Detect which cell encompasses the target text, then output its [X, Y] center coordinate. 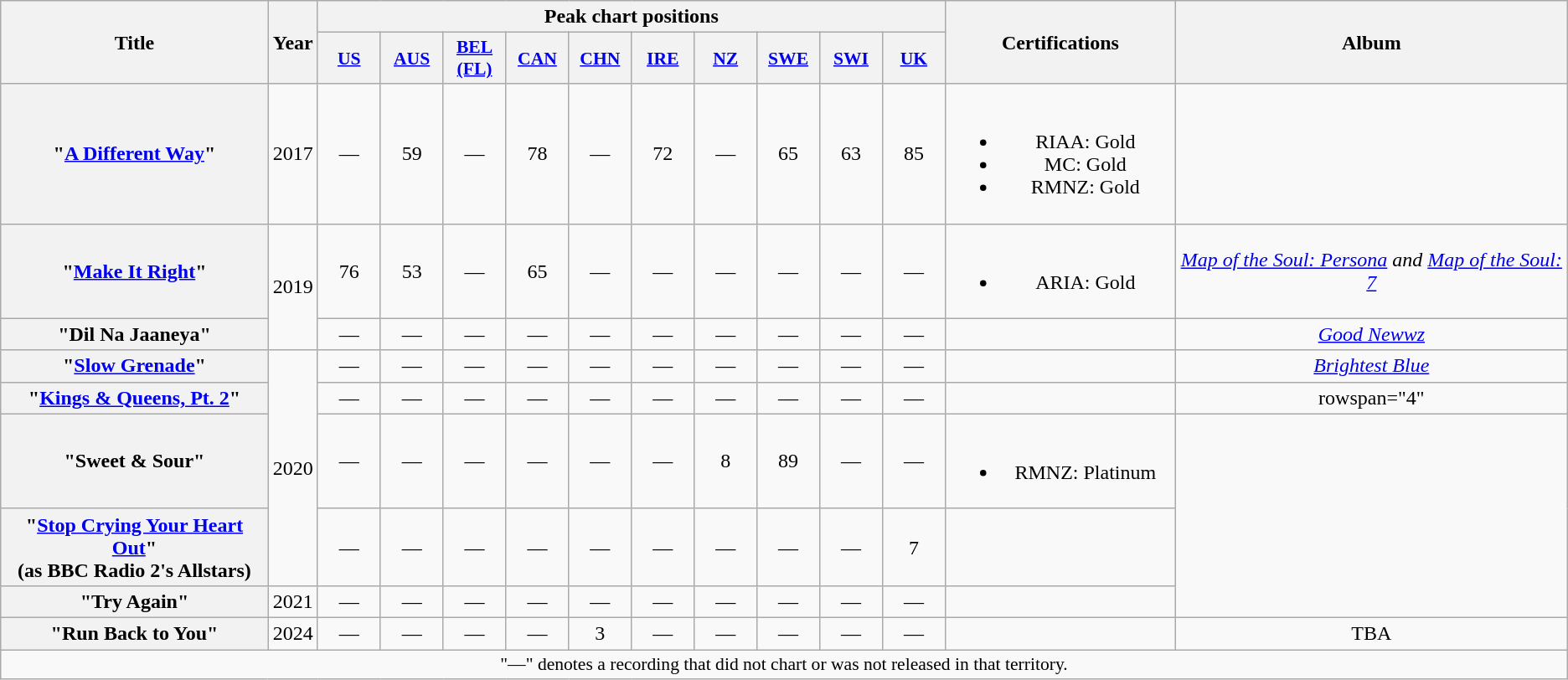
UK [913, 59]
"Sweet & Sour" [134, 461]
"Dil Na Jaaneya" [134, 334]
TBA [1371, 633]
2021 [293, 601]
SWI [851, 59]
"Make It Right" [134, 271]
"—" denotes a recording that did not chart or was not released in that territory. [784, 665]
Map of the Soul: Persona and Map of the Soul: 7 [1371, 271]
"Run Back to You" [134, 633]
Certifications [1060, 42]
85 [913, 154]
RIAA: GoldMC: GoldRMNZ: Gold [1060, 154]
2024 [293, 633]
76 [348, 271]
Good Newwz [1371, 334]
"Kings & Queens, Pt. 2" [134, 398]
3 [600, 633]
78 [538, 154]
7 [913, 547]
ARIA: Gold [1060, 271]
2020 [293, 467]
59 [412, 154]
Year [293, 42]
53 [412, 271]
RMNZ: Platinum [1060, 461]
2019 [293, 286]
"Slow Grenade" [134, 366]
8 [725, 461]
BEL (FL) [474, 59]
rowspan="4" [1371, 398]
SWE [789, 59]
Peak chart positions [632, 17]
Brightest Blue [1371, 366]
63 [851, 154]
AUS [412, 59]
"Try Again" [134, 601]
89 [789, 461]
72 [663, 154]
CHN [600, 59]
Title [134, 42]
IRE [663, 59]
Album [1371, 42]
2017 [293, 154]
CAN [538, 59]
NZ [725, 59]
"Stop Crying Your Heart Out"(as BBC Radio 2's Allstars) [134, 547]
"A Different Way" [134, 154]
US [348, 59]
